Return [X, Y] of the center of cell containing provided text 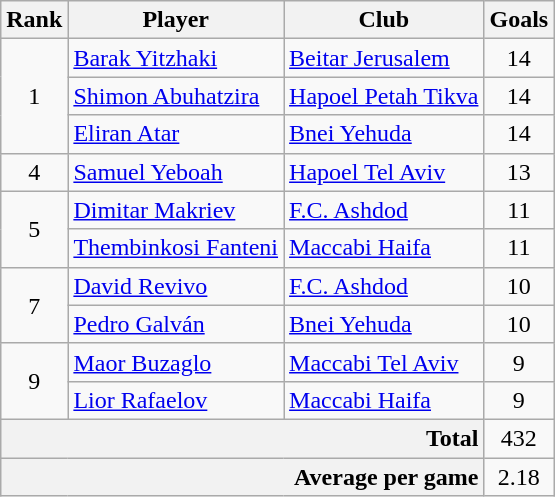
1 [34, 96]
Pedro Galván [176, 324]
Samuel Yeboah [176, 172]
2.18 [519, 477]
Dimitar Makriev [176, 210]
Thembinkosi Fanteni [176, 248]
Club [384, 20]
4 [34, 172]
5 [34, 229]
Maccabi Tel Aviv [384, 362]
David Revivo [176, 286]
Barak Yitzhaki [176, 58]
Rank [34, 20]
Eliran Atar [176, 134]
13 [519, 172]
7 [34, 305]
Beitar Jerusalem [384, 58]
Average per game [242, 477]
Hapoel Tel Aviv [384, 172]
Total [242, 438]
Player [176, 20]
Shimon Abuhatzira [176, 96]
Lior Rafaelov [176, 400]
432 [519, 438]
Maor Buzaglo [176, 362]
Goals [519, 20]
Hapoel Petah Tikva [384, 96]
